From the cell containing the given text, extract its center point as (X, Y) coordinate. 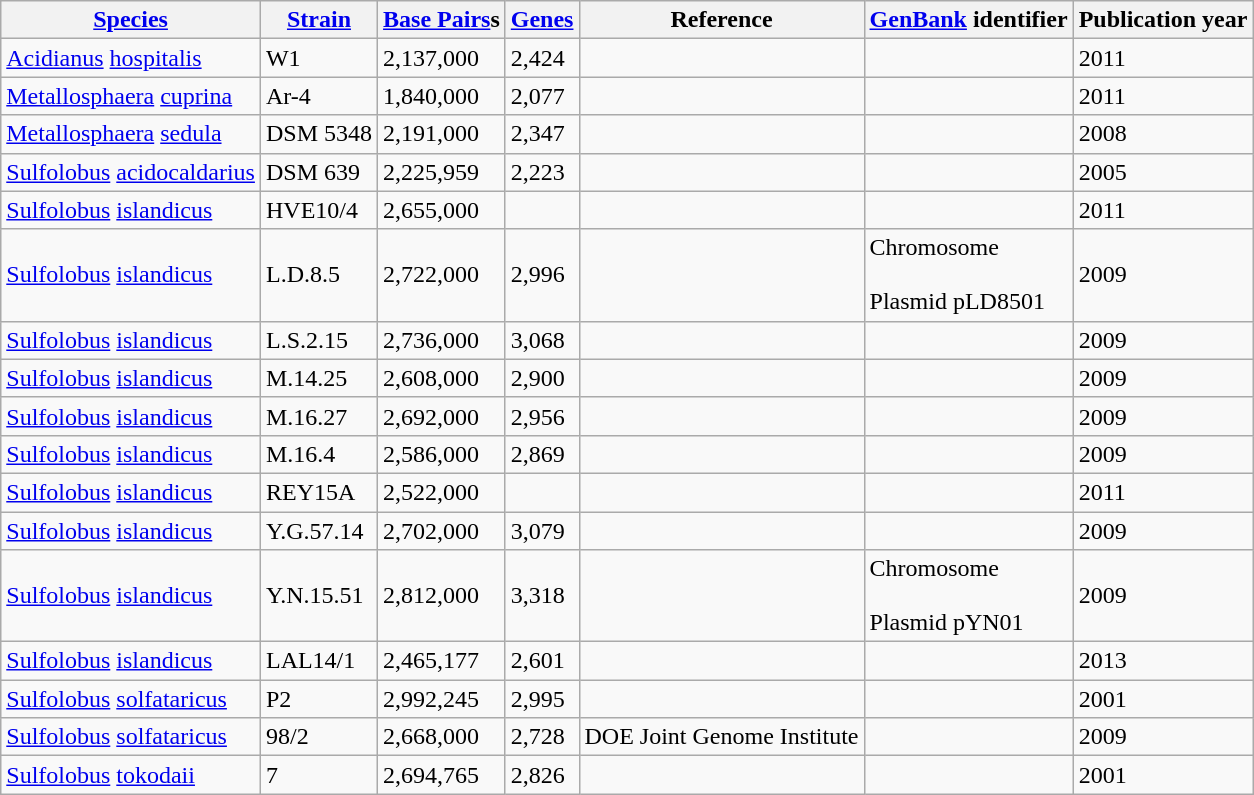
L.S.2.15 (318, 340)
2,223 (542, 172)
P2 (318, 699)
2,347 (542, 134)
2013 (1163, 661)
Species (131, 20)
DSM 639 (318, 172)
2,996 (542, 275)
Chromosome Plasmid pLD8501 (968, 275)
M.16.27 (318, 416)
Y.G.57.14 (318, 531)
2,655,000 (442, 210)
2,077 (542, 96)
Ar-4 (318, 96)
2,956 (542, 416)
3,068 (542, 340)
3,079 (542, 531)
Chromosome Plasmid pYN01 (968, 596)
Y.N.15.51 (318, 596)
Strain (318, 20)
2,869 (542, 454)
2,900 (542, 378)
2,137,000 (442, 58)
2,995 (542, 699)
2,812,000 (442, 596)
REY15A (318, 492)
W1 (318, 58)
2,225,959 (442, 172)
2,668,000 (442, 737)
2,601 (542, 661)
Acidianus hospitalis (131, 58)
GenBank identifier (968, 20)
3,318 (542, 596)
2,694,765 (442, 775)
2,522,000 (442, 492)
L.D.8.5 (318, 275)
2,424 (542, 58)
Sulfolobus tokodaii (131, 775)
Sulfolobus acidocaldarius (131, 172)
DSM 5348 (318, 134)
2,608,000 (442, 378)
2,465,177 (442, 661)
2,191,000 (442, 134)
1,840,000 (442, 96)
Genes (542, 20)
7 (318, 775)
Reference (722, 20)
DOE Joint Genome Institute (722, 737)
2,826 (542, 775)
LAL14/1 (318, 661)
2005 (1163, 172)
HVE10/4 (318, 210)
M.16.4 (318, 454)
Base Pairss (442, 20)
2,722,000 (442, 275)
2,586,000 (442, 454)
2008 (1163, 134)
2,736,000 (442, 340)
2,728 (542, 737)
98/2 (318, 737)
2,702,000 (442, 531)
Publication year (1163, 20)
2,992,245 (442, 699)
Metallosphaera sedula (131, 134)
2,692,000 (442, 416)
M.14.25 (318, 378)
Metallosphaera cuprina (131, 96)
